Detect which cell encompasses the target text, then output its [X, Y] center coordinate. 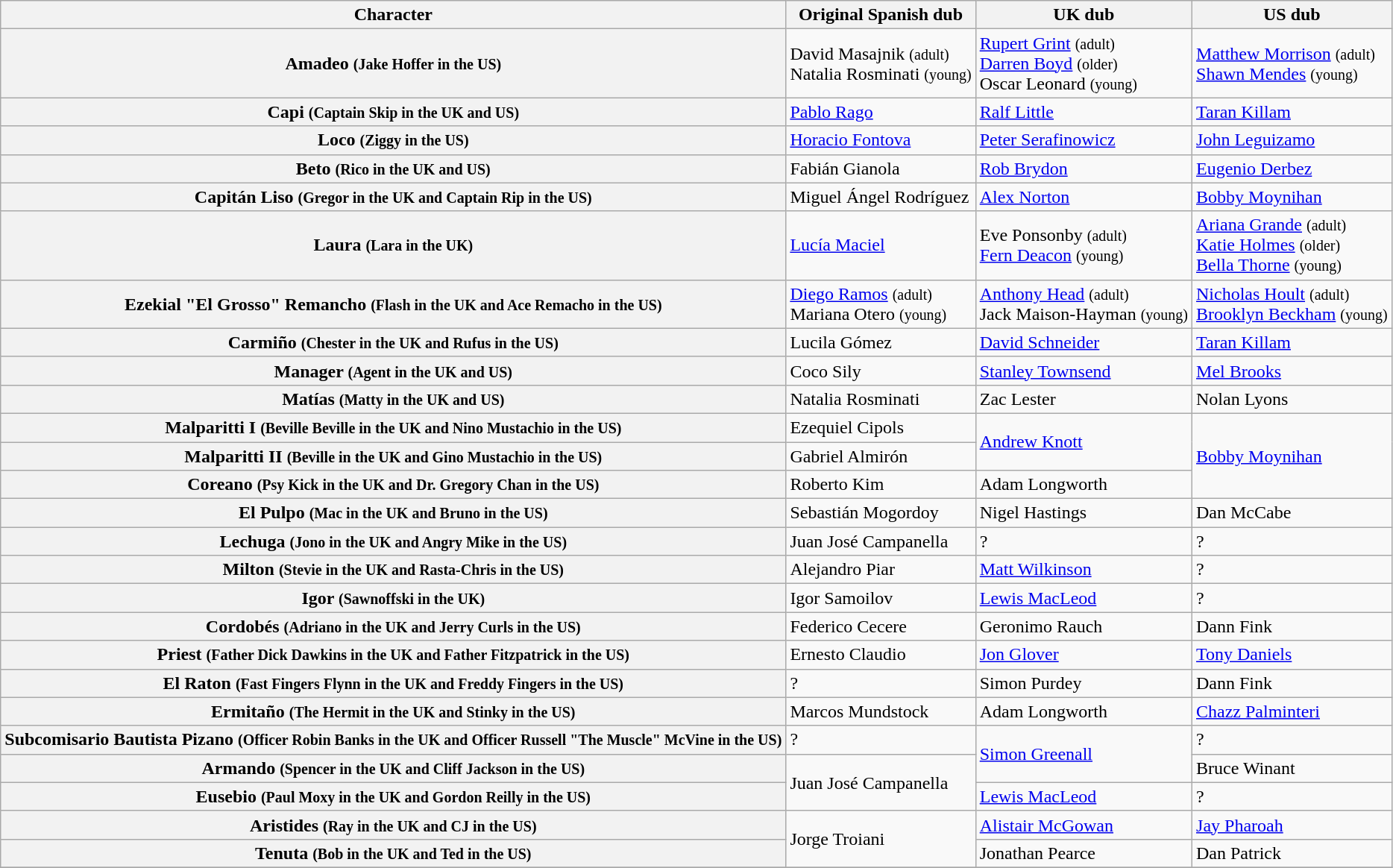
Ariana Grande (adult)Katie Holmes (older)Bella Thorne (young) [1292, 245]
Andrew Knott [1084, 441]
Lechuga (Jono in the UK and Angry Mike in the US) [394, 541]
Alex Norton [1084, 197]
Capi (Captain Skip in the UK and US) [394, 112]
Eugenio Derbez [1292, 169]
Simon Purdey [1084, 683]
Laura (Lara in the UK) [394, 245]
Matías (Matty in the UK and US) [394, 399]
UK dub [1084, 15]
Ralf Little [1084, 112]
Malparitti II (Beville in the UK and Gino Mustachio in the US) [394, 456]
Marcos Mundstock [881, 711]
Nolan Lyons [1292, 399]
Pablo Rago [881, 112]
Zac Lester [1084, 399]
Diego Ramos (adult)Mariana Otero (young) [881, 304]
Matthew Morrison (adult)Shawn Mendes (young) [1292, 63]
Capitán Liso (Gregor in the UK and Captain Rip in the US) [394, 197]
Jorge Troiani [881, 839]
Alejandro Piar [881, 570]
Carmiño (Chester in the UK and Rufus in the US) [394, 342]
Dan McCabe [1292, 513]
Matt Wilkinson [1084, 570]
David Masajnik (adult)Natalia Rosminati (young) [881, 63]
Amadeo (Jake Hoffer in the US) [394, 63]
Natalia Rosminati [881, 399]
Character [394, 15]
Manager (Agent in the UK and US) [394, 371]
Ermitaño (The Hermit in the UK and Stinky in the US) [394, 711]
Ernesto Claudio [881, 655]
John Leguizamo [1292, 140]
Roberto Kim [881, 485]
Simon Greenall [1084, 754]
Geronimo Rauch [1084, 626]
Eve Ponsonby (adult)Fern Deacon (young) [1084, 245]
Lucila Gómez [881, 342]
Armando (Spencer in the UK and Cliff Jackson in the US) [394, 768]
Tony Daniels [1292, 655]
Miguel Ángel Rodríguez [881, 197]
Nicholas Hoult (adult)Brooklyn Beckham (young) [1292, 304]
Ezekial "El Grosso" Remancho (Flash in the UK and Ace Remacho in the US) [394, 304]
El Raton (Fast Fingers Flynn in the UK and Freddy Fingers in the US) [394, 683]
Fabián Gianola [881, 169]
David Schneider [1084, 342]
Subcomisario Bautista Pizano (Officer Robin Banks in the UK and Officer Russell "The Muscle" McVine in the US) [394, 740]
Jay Pharoah [1292, 825]
Tenuta (Bob in the UK and Ted in the US) [394, 853]
Jonathan Pearce [1084, 853]
Igor (Sawnoffski in the UK) [394, 598]
Bruce Winant [1292, 768]
Cordobés (Adriano in the UK and Jerry Curls in the US) [394, 626]
Anthony Head (adult)Jack Maison-Hayman (young) [1084, 304]
Rob Brydon [1084, 169]
El Pulpo (Mac in the UK and Bruno in the US) [394, 513]
Chazz Palminteri [1292, 711]
Peter Serafinowicz [1084, 140]
Mel Brooks [1292, 371]
Rupert Grint (adult)Darren Boyd (older)Oscar Leonard (young) [1084, 63]
Jon Glover [1084, 655]
Beto (Rico in the UK and US) [394, 169]
Igor Samoilov [881, 598]
Lucía Maciel [881, 245]
Stanley Townsend [1084, 371]
US dub [1292, 15]
Priest (Father Dick Dawkins in the UK and Father Fitzpatrick in the US) [394, 655]
Gabriel Almirón [881, 456]
Aristides (Ray in the UK and CJ in the US) [394, 825]
Coco Sily [881, 371]
Horacio Fontova [881, 140]
Malparitti I (Beville Beville in the UK and Nino Mustachio in the US) [394, 427]
Nigel Hastings [1084, 513]
Original Spanish dub [881, 15]
Milton (Stevie in the UK and Rasta-Chris in the US) [394, 570]
Ezequiel Cipols [881, 427]
Alistair McGowan [1084, 825]
Sebastián Mogordoy [881, 513]
Coreano (Psy Kick in the UK and Dr. Gregory Chan in the US) [394, 485]
Federico Cecere [881, 626]
Loco (Ziggy in the US) [394, 140]
Eusebio (Paul Moxy in the UK and Gordon Reilly in the US) [394, 796]
Dan Patrick [1292, 853]
